Search for the cell housing the specified text and yield its [X, Y] center coordinate. 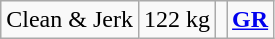
Clean & Jerk [70, 20]
122 kg [176, 20]
GR [250, 20]
